Provide the (X, Y) coordinate of the cell's center where the given text is located.  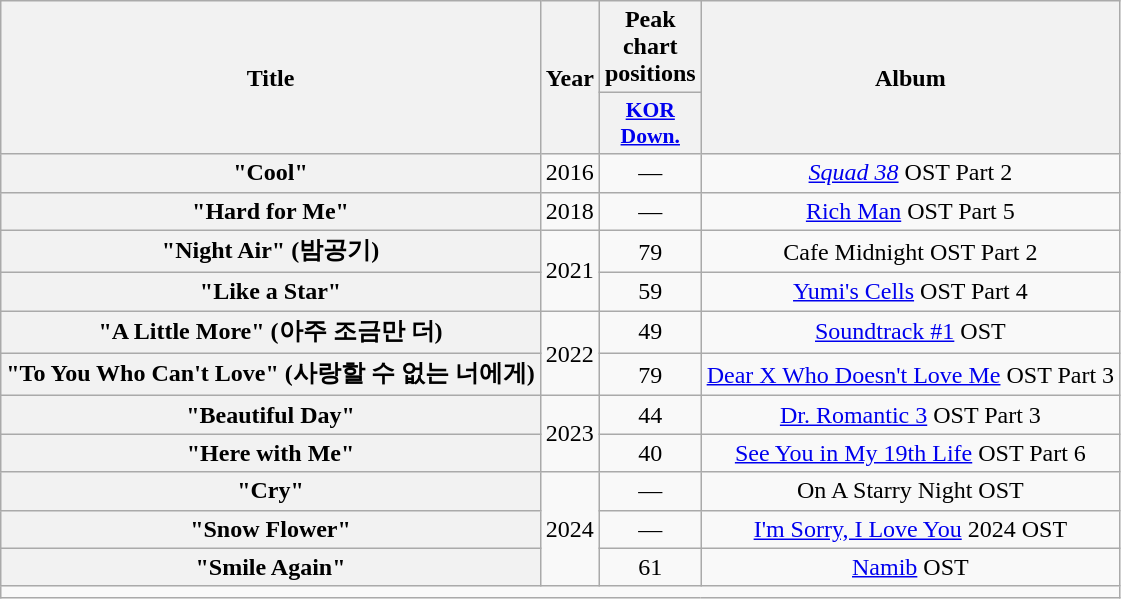
2022 (570, 354)
2018 (570, 211)
See You in My 19th Life OST Part 6 (910, 453)
"Like a Star" (271, 292)
Namib OST (910, 567)
"Hard for Me" (271, 211)
2021 (570, 270)
49 (650, 332)
"Cool" (271, 173)
Dr. Romantic 3 OST Part 3 (910, 415)
Peak chart positions (650, 47)
"To You Who Can't Love" (사랑할 수 없는 너에게) (271, 374)
59 (650, 292)
Album (910, 78)
"Snow Flower" (271, 529)
2016 (570, 173)
Soundtrack #1 OST (910, 332)
Squad 38 OST Part 2 (910, 173)
"Smile Again" (271, 567)
I'm Sorry, I Love You 2024 OST (910, 529)
"Cry" (271, 491)
Title (271, 78)
61 (650, 567)
44 (650, 415)
KORDown. (650, 124)
"Here with Me" (271, 453)
"Night Air" (밤공기) (271, 252)
Yumi's Cells OST Part 4 (910, 292)
Dear X Who Doesn't Love Me OST Part 3 (910, 374)
40 (650, 453)
Cafe Midnight OST Part 2 (910, 252)
2024 (570, 529)
Year (570, 78)
"Beautiful Day" (271, 415)
Rich Man OST Part 5 (910, 211)
"A Little More" (아주 조금만 더) (271, 332)
2023 (570, 434)
On A Starry Night OST (910, 491)
